Extract the (x, y) coordinate from the center of the cell holding the provided text.  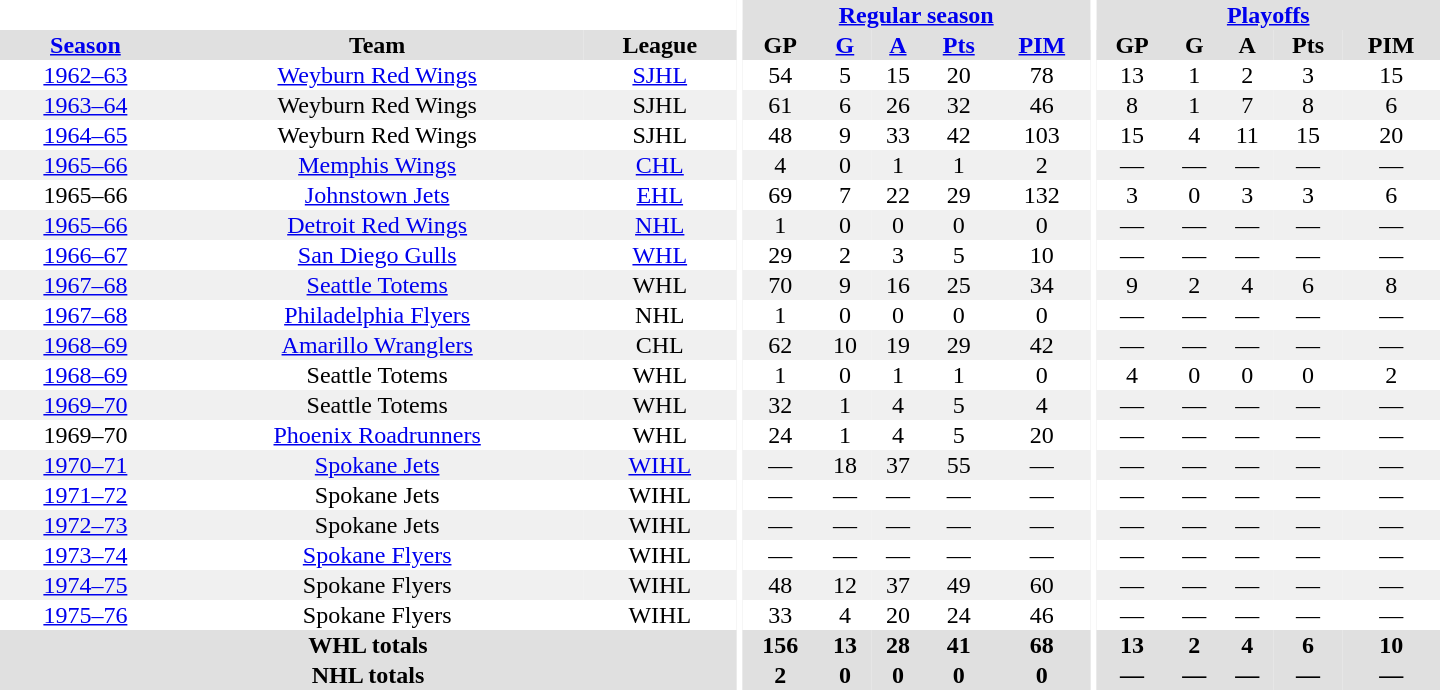
12 (844, 585)
San Diego Gulls (378, 255)
55 (958, 465)
19 (898, 345)
1975–76 (86, 615)
18 (844, 465)
Detroit Red Wings (378, 225)
49 (958, 585)
1962–63 (86, 75)
60 (1042, 585)
Regular season (916, 15)
132 (1042, 195)
156 (780, 645)
1966–67 (86, 255)
Team (378, 45)
1973–74 (86, 555)
WHL totals (368, 645)
NHL totals (368, 675)
Johnstown Jets (378, 195)
16 (898, 285)
EHL (660, 195)
22 (898, 195)
League (660, 45)
41 (958, 645)
68 (1042, 645)
1964–65 (86, 135)
Season (86, 45)
25 (958, 285)
Amarillo Wranglers (378, 345)
11 (1248, 135)
1971–72 (86, 495)
Phoenix Roadrunners (378, 435)
28 (898, 645)
70 (780, 285)
103 (1042, 135)
1972–73 (86, 525)
1963–64 (86, 105)
69 (780, 195)
1970–71 (86, 465)
54 (780, 75)
78 (1042, 75)
1974–75 (86, 585)
Playoffs (1268, 15)
34 (1042, 285)
Memphis Wings (378, 165)
62 (780, 345)
Philadelphia Flyers (378, 315)
26 (898, 105)
61 (780, 105)
